Identify which cell holds the provided text, then report its (X, Y) central coordinate. 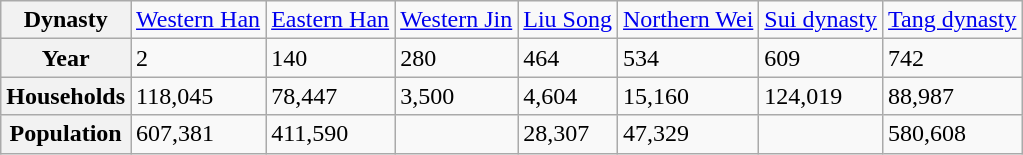
Population (66, 134)
280 (456, 58)
Liu Song (568, 20)
15,160 (688, 96)
Northern Wei (688, 20)
Households (66, 96)
Western Jin (456, 20)
Dynasty (66, 20)
118,045 (198, 96)
28,307 (568, 134)
742 (952, 58)
140 (330, 58)
Western Han (198, 20)
609 (821, 58)
3,500 (456, 96)
78,447 (330, 96)
47,329 (688, 134)
4,604 (568, 96)
Tang dynasty (952, 20)
88,987 (952, 96)
Sui dynasty (821, 20)
2 (198, 58)
Year (66, 58)
124,019 (821, 96)
464 (568, 58)
534 (688, 58)
411,590 (330, 134)
580,608 (952, 134)
Eastern Han (330, 20)
607,381 (198, 134)
